Return the [X, Y] coordinate for the center point of the cell that contains the specified text.  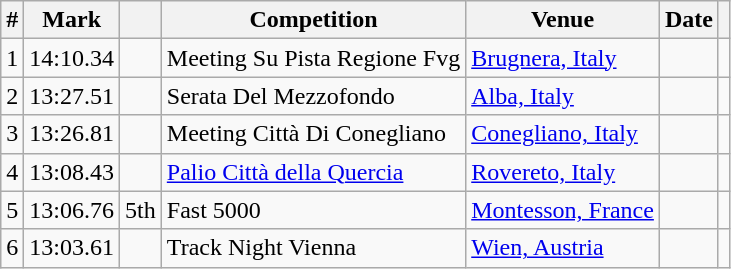
Serata Del Mezzofondo [313, 96]
# [12, 20]
Palio Città della Quercia [313, 172]
5 [12, 210]
6 [12, 248]
Brugnera, Italy [563, 58]
1 [12, 58]
Conegliano, Italy [563, 134]
Montesson, France [563, 210]
Alba, Italy [563, 96]
13:27.51 [72, 96]
2 [12, 96]
14:10.34 [72, 58]
Date [688, 20]
13:26.81 [72, 134]
Mark [72, 20]
Meeting Città Di Conegliano [313, 134]
Competition [313, 20]
13:03.61 [72, 248]
4 [12, 172]
Venue [563, 20]
13:06.76 [72, 210]
Meeting Su Pista Regione Fvg [313, 58]
Rovereto, Italy [563, 172]
Fast 5000 [313, 210]
Wien, Austria [563, 248]
Track Night Vienna [313, 248]
3 [12, 134]
5th [141, 210]
13:08.43 [72, 172]
